Extract the [x, y] coordinate from the center of the cell holding the provided text.  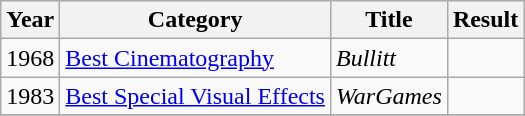
1983 [30, 96]
Result [485, 20]
1968 [30, 58]
Year [30, 20]
WarGames [388, 96]
Best Cinematography [196, 58]
Title [388, 20]
Best Special Visual Effects [196, 96]
Category [196, 20]
Bullitt [388, 58]
